Capture the cell that displays the provided text and extract its [x, y] central coordinate. 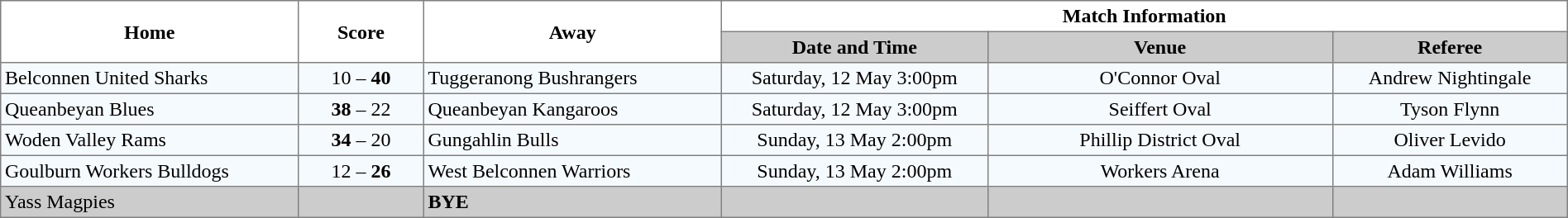
BYE [572, 202]
Tyson Flynn [1450, 109]
Goulburn Workers Bulldogs [150, 171]
10 – 40 [361, 78]
Yass Magpies [150, 202]
Adam Williams [1450, 171]
Seiffert Oval [1159, 109]
Gungahlin Bulls [572, 140]
12 – 26 [361, 171]
Workers Arena [1159, 171]
Andrew Nightingale [1450, 78]
Oliver Levido [1450, 140]
Date and Time [854, 47]
O'Connor Oval [1159, 78]
Score [361, 31]
Home [150, 31]
38 – 22 [361, 109]
Phillip District Oval [1159, 140]
Belconnen United Sharks [150, 78]
Venue [1159, 47]
Queanbeyan Blues [150, 109]
Match Information [1145, 17]
West Belconnen Warriors [572, 171]
Referee [1450, 47]
Woden Valley Rams [150, 140]
Queanbeyan Kangaroos [572, 109]
Tuggeranong Bushrangers [572, 78]
Away [572, 31]
34 – 20 [361, 140]
